Provide the [x, y] coordinate of the cell's center where the given text is located.  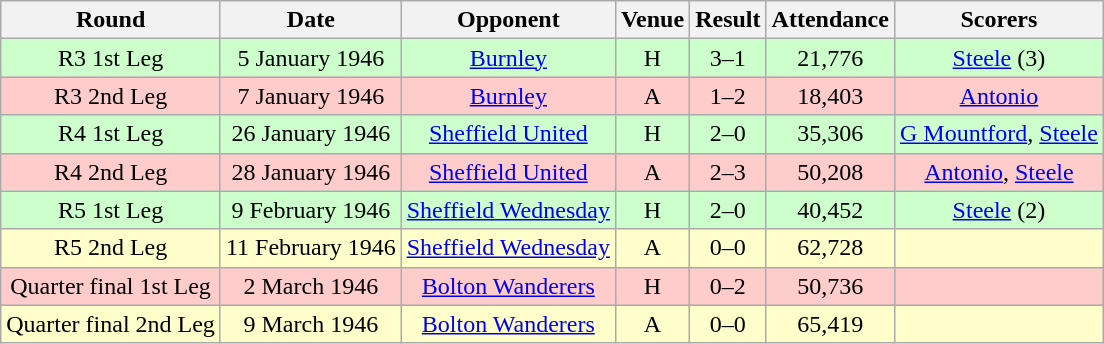
R5 2nd Leg [111, 248]
Round [111, 20]
G Mountford, Steele [998, 134]
40,452 [830, 210]
18,403 [830, 96]
28 January 1946 [310, 172]
R4 1st Leg [111, 134]
Antonio [998, 96]
2 March 1946 [310, 286]
21,776 [830, 58]
R5 1st Leg [111, 210]
Opponent [508, 20]
Scorers [998, 20]
R4 2nd Leg [111, 172]
3–1 [728, 58]
Steele (3) [998, 58]
65,419 [830, 324]
9 March 1946 [310, 324]
Antonio, Steele [998, 172]
7 January 1946 [310, 96]
0–2 [728, 286]
Attendance [830, 20]
Venue [652, 20]
2–3 [728, 172]
Date [310, 20]
11 February 1946 [310, 248]
R3 2nd Leg [111, 96]
35,306 [830, 134]
Steele (2) [998, 210]
Quarter final 1st Leg [111, 286]
R3 1st Leg [111, 58]
50,208 [830, 172]
26 January 1946 [310, 134]
9 February 1946 [310, 210]
62,728 [830, 248]
50,736 [830, 286]
Quarter final 2nd Leg [111, 324]
5 January 1946 [310, 58]
Result [728, 20]
1–2 [728, 96]
